Detect which cell encompasses the target text, then output its (X, Y) center coordinate. 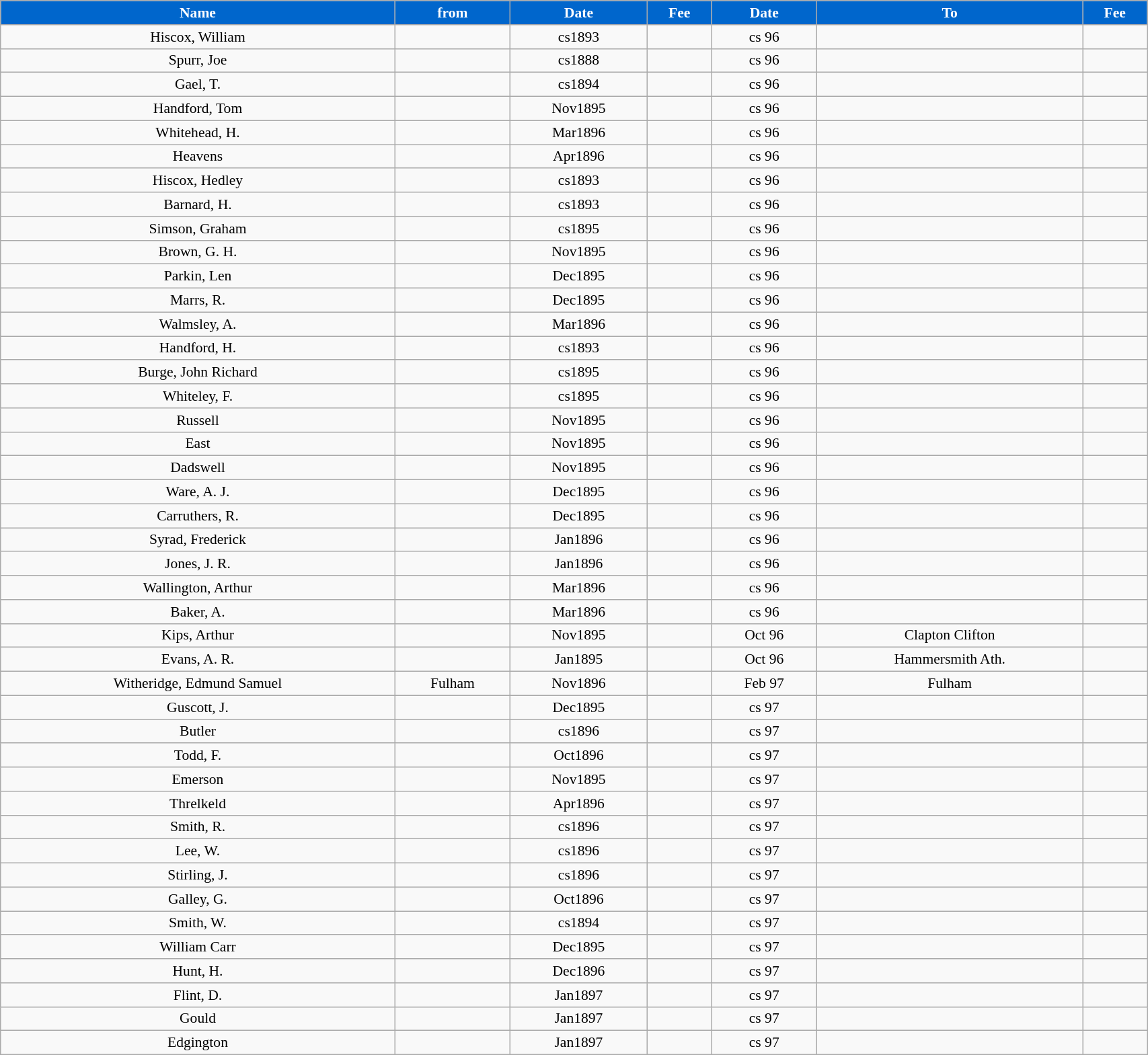
cs1888 (579, 61)
Russell (198, 420)
Barnard, H. (198, 204)
Edgington (198, 1043)
Galley, G. (198, 899)
Hammersmith Ath. (950, 660)
Burge, John Richard (198, 373)
Flint, D. (198, 995)
Name (198, 13)
Jones, J. R. (198, 564)
Butler (198, 732)
Todd, F. (198, 756)
Lee, W. (198, 851)
Marrs, R. (198, 301)
Nov1896 (579, 684)
Wallington, Arthur (198, 588)
To (950, 13)
Dadswell (198, 468)
Threlkeld (198, 804)
Dec1896 (579, 971)
Guscott, J. (198, 707)
Jan1895 (579, 660)
Handford, H. (198, 348)
Feb 97 (764, 684)
Clapton Clifton (950, 635)
William Carr (198, 947)
Hunt, H. (198, 971)
Handford, Tom (198, 109)
Hiscox, Hedley (198, 181)
East (198, 444)
Evans, A. R. (198, 660)
Whiteley, F. (198, 396)
Stirling, J. (198, 875)
Gael, T. (198, 85)
Syrad, Frederick (198, 540)
Parkin, Len (198, 276)
Heavens (198, 157)
Emerson (198, 779)
Whitehead, H. (198, 132)
Simson, Graham (198, 229)
Walmsley, A. (198, 324)
Gould (198, 1019)
Hiscox, William (198, 37)
from (452, 13)
Smith, W. (198, 923)
Brown, G. H. (198, 252)
Ware, A. J. (198, 492)
Baker, A. (198, 612)
Spurr, Joe (198, 61)
Carruthers, R. (198, 516)
Kips, Arthur (198, 635)
Witheridge, Edmund Samuel (198, 684)
Smith, R. (198, 827)
